Extract the [x, y] coordinate from the center of the cell holding the provided text.  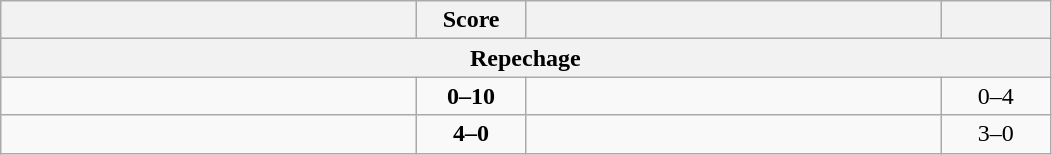
Score [472, 20]
4–0 [472, 134]
Repechage [526, 58]
3–0 [996, 134]
0–4 [996, 96]
0–10 [472, 96]
